Pinpoint the cell where the given text exists, returning its [x, y] midpoint coordinate. 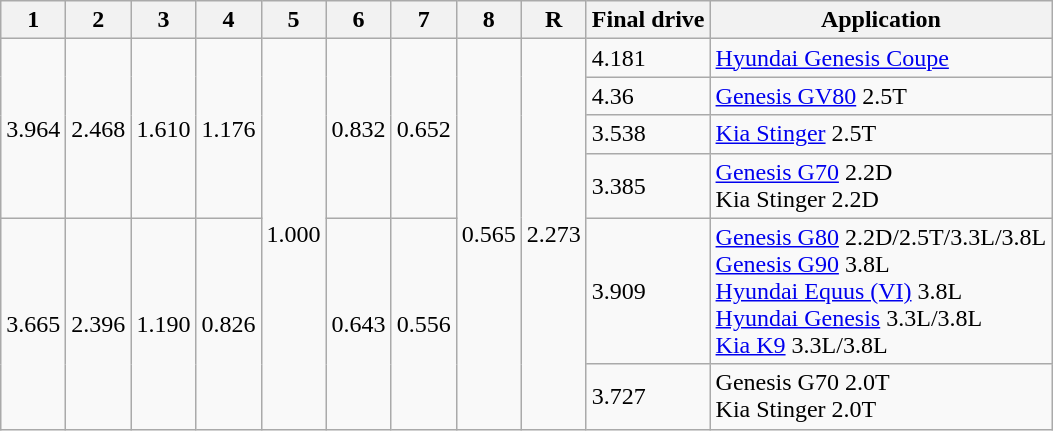
Genesis G80 2.2D/2.5T/3.3L/3.8LGenesis G90 3.8LHyundai Equus (VI) 3.8LHyundai Genesis 3.3L/3.8LKia K9 3.3L/3.8L [881, 291]
5 [294, 20]
3.727 [648, 396]
1.190 [164, 324]
Application [881, 20]
Kia Stinger 2.5T [881, 134]
0.652 [424, 128]
Genesis GV80 2.5T [881, 96]
3.909 [648, 291]
4.36 [648, 96]
0.826 [228, 324]
0.556 [424, 324]
Genesis G70 2.2DKia Stinger 2.2D [881, 186]
R [554, 20]
4.181 [648, 58]
0.643 [358, 324]
3.385 [648, 186]
2.396 [98, 324]
4 [228, 20]
0.832 [358, 128]
3 [164, 20]
Hyundai Genesis Coupe [881, 58]
3.538 [648, 134]
Final drive [648, 20]
1.176 [228, 128]
1.000 [294, 234]
Genesis G70 2.0TKia Stinger 2.0T [881, 396]
2.273 [554, 234]
6 [358, 20]
2 [98, 20]
8 [488, 20]
0.565 [488, 234]
3.665 [34, 324]
7 [424, 20]
2.468 [98, 128]
3.964 [34, 128]
1.610 [164, 128]
1 [34, 20]
